Output the [X, Y] coordinate of the center of the cell containing the given text.  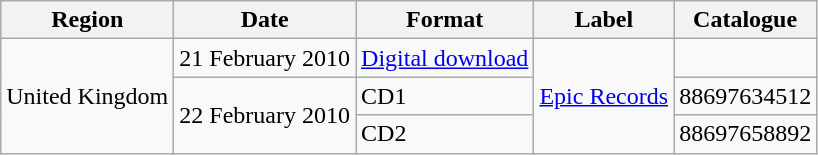
88697658892 [746, 134]
Epic Records [604, 96]
CD2 [445, 134]
Label [604, 20]
United Kingdom [88, 96]
Format [445, 20]
Catalogue [746, 20]
22 February 2010 [265, 115]
CD1 [445, 96]
Region [88, 20]
21 February 2010 [265, 58]
Date [265, 20]
88697634512 [746, 96]
Digital download [445, 58]
